Return (X, Y) of the center of cell containing provided text 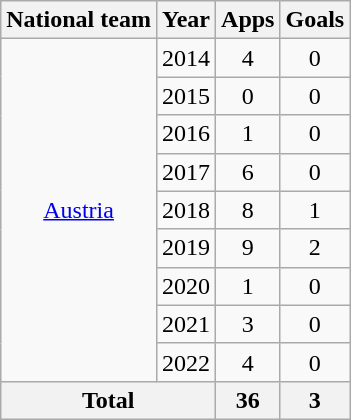
2019 (186, 248)
Apps (248, 20)
2017 (186, 172)
2020 (186, 286)
National team (79, 20)
2 (315, 248)
9 (248, 248)
2015 (186, 96)
6 (248, 172)
Year (186, 20)
Goals (315, 20)
2014 (186, 58)
36 (248, 400)
8 (248, 210)
Austria (79, 210)
2016 (186, 134)
Total (108, 400)
2018 (186, 210)
2022 (186, 362)
2021 (186, 324)
